Extract the [x, y] coordinate from the center of the cell holding the provided text.  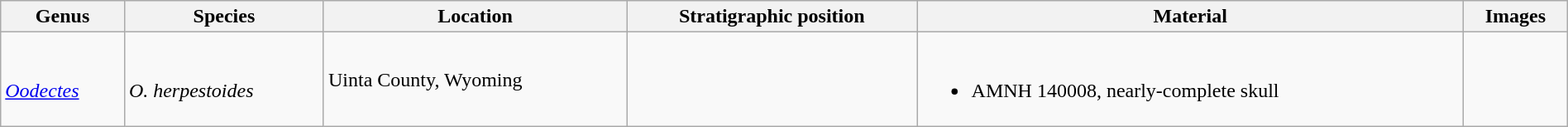
Location [475, 17]
Material [1190, 17]
O. herpestoides [223, 80]
Stratigraphic position [772, 17]
Oodectes [63, 80]
AMNH 140008, nearly-complete skull [1190, 80]
Uinta County, Wyoming [475, 80]
Species [223, 17]
Images [1515, 17]
Genus [63, 17]
